Return (x, y) of the center of cell containing provided text 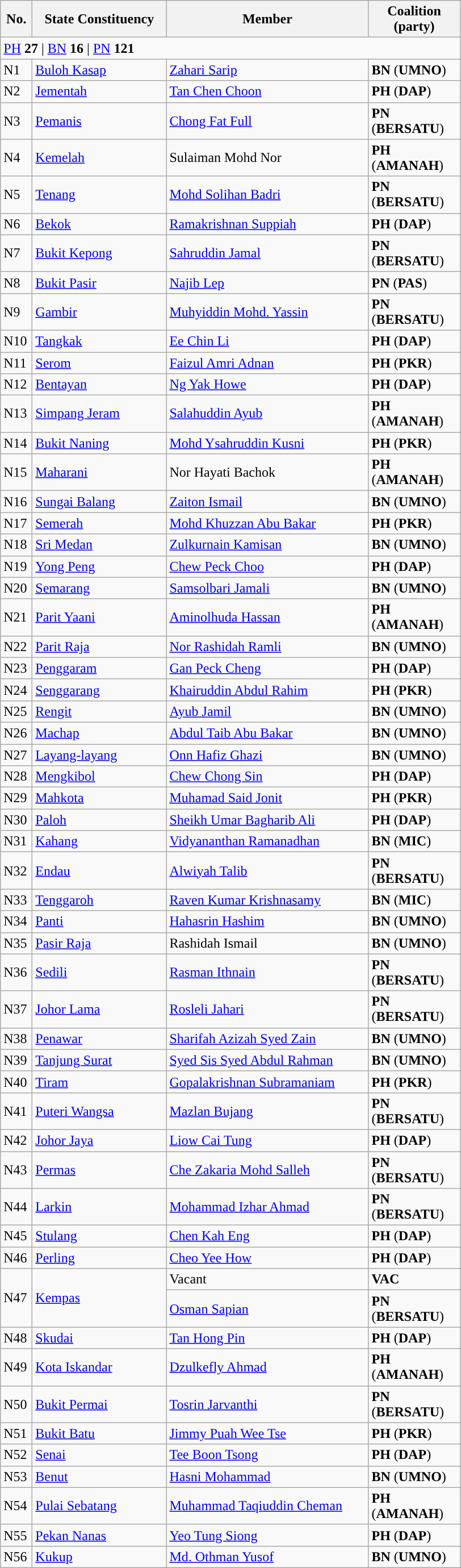
Zahari Sarip (267, 70)
Muhamad Said Jonit (267, 798)
Khairuddin Abdul Rahim (267, 690)
Samsolbari Jamali (267, 588)
Sungai Balang (99, 502)
Yeo Tung Siong (267, 1535)
N23 (16, 668)
Hahasrin Hashim (267, 921)
Parit Raja (99, 647)
N36 (16, 973)
N9 (16, 311)
N38 (16, 1039)
N11 (16, 363)
N52 (16, 1455)
Penggaram (99, 668)
Ramakrishnan Suppiah (267, 224)
No. (16, 19)
N26 (16, 733)
N21 (16, 617)
Bukit Pasir (99, 282)
Che Zakaria Mohd Salleh (267, 1169)
Rosleli Jahari (267, 1009)
N25 (16, 711)
Bukit Permai (99, 1404)
Syed Sis Syed Abdul Rahman (267, 1060)
N14 (16, 443)
Chong Fat Full (267, 120)
Senggarang (99, 690)
Sri Medan (99, 545)
Nor Hayati Bachok (267, 473)
Semerah (99, 523)
Abdul Taib Abu Bakar (267, 733)
Stulang (99, 1236)
Tenggaroh (99, 900)
Liow Cai Tung (267, 1140)
Md. Othman Yusof (267, 1557)
Bentayan (99, 385)
N35 (16, 943)
Rengit (99, 711)
Dzulkefly Ahmad (267, 1367)
Semarang (99, 588)
Ayub Jamil (267, 711)
Osman Sapian (267, 1309)
Faizul Amri Adnan (267, 363)
Nor Rashidah Ramli (267, 647)
N41 (16, 1111)
Mohammad Izhar Ahmad (267, 1207)
Cheo Yee How (267, 1258)
N56 (16, 1557)
Permas (99, 1169)
N2 (16, 91)
Buloh Kasap (99, 70)
N22 (16, 647)
N49 (16, 1367)
Mohd Ysahruddin Kusni (267, 443)
N43 (16, 1169)
Salahuddin Ayub (267, 414)
Endau (99, 870)
Sheikh Umar Bagharib Ali (267, 820)
N44 (16, 1207)
Puteri Wangsa (99, 1111)
PH 27 | BN 16 | PN 121 (230, 48)
Mohd Solihan Badri (267, 194)
N10 (16, 341)
Penawar (99, 1039)
Bekok (99, 224)
N4 (16, 158)
Vacant (267, 1279)
N31 (16, 841)
Serom (99, 363)
Jementah (99, 91)
N6 (16, 224)
N54 (16, 1506)
Perling (99, 1258)
Sahruddin Jamal (267, 253)
Kota Iskandar (99, 1367)
Johor Jaya (99, 1140)
Tan Chen Choon (267, 91)
N53 (16, 1477)
Kempas (99, 1298)
Coalition (party) (414, 19)
Muhyiddin Mohd. Yassin (267, 311)
Skudai (99, 1338)
Gan Peck Cheng (267, 668)
Bukit Naning (99, 443)
Chew Chong Sin (267, 777)
Sedili (99, 973)
N3 (16, 120)
Aminolhuda Hassan (267, 617)
Pasir Raja (99, 943)
Zaiton Ismail (267, 502)
N47 (16, 1298)
N5 (16, 194)
Raven Kumar Krishnasamy (267, 900)
Tee Boon Tsong (267, 1455)
Tosrin Jarvanthi (267, 1404)
Hasni Mohammad (267, 1477)
N1 (16, 70)
Jimmy Puah Wee Tse (267, 1433)
N24 (16, 690)
Gambir (99, 311)
Larkin (99, 1207)
Parit Yaani (99, 617)
Kukup (99, 1557)
N18 (16, 545)
N37 (16, 1009)
VAC (414, 1279)
Kemelah (99, 158)
N16 (16, 502)
N48 (16, 1338)
Kahang (99, 841)
Pekan Nanas (99, 1535)
Ee Chin Li (267, 341)
Johor Lama (99, 1009)
N20 (16, 588)
N46 (16, 1258)
Simpang Jeram (99, 414)
Alwiyah Talib (267, 870)
Rasman Ithnain (267, 973)
N13 (16, 414)
Machap (99, 733)
N40 (16, 1082)
Maharani (99, 473)
N19 (16, 566)
N55 (16, 1535)
N32 (16, 870)
Rashidah Ismail (267, 943)
N39 (16, 1060)
N12 (16, 385)
N7 (16, 253)
Layang-layang (99, 755)
N29 (16, 798)
Tan Hong Pin (267, 1338)
N42 (16, 1140)
N17 (16, 523)
Muhammad Taqiuddin Cheman (267, 1506)
Tanjung Surat (99, 1060)
Tenang (99, 194)
Vidyananthan Ramanadhan (267, 841)
Tangkak (99, 341)
Zulkurnain Kamisan (267, 545)
N45 (16, 1236)
N51 (16, 1433)
Mohd Khuzzan Abu Bakar (267, 523)
State Constituency (99, 19)
Onn Hafiz Ghazi (267, 755)
Mazlan Bujang (267, 1111)
N50 (16, 1404)
Sharifah Azizah Syed Zain (267, 1039)
N27 (16, 755)
N33 (16, 900)
Benut (99, 1477)
Najib Lep (267, 282)
Mengkibol (99, 777)
Pulai Sebatang (99, 1506)
Mahkota (99, 798)
N8 (16, 282)
Tiram (99, 1082)
Ng Yak Howe (267, 385)
Sulaiman Mohd Nor (267, 158)
Gopalakrishnan Subramaniam (267, 1082)
Bukit Batu (99, 1433)
Yong Peng (99, 566)
PN (PAS) (414, 282)
Member (267, 19)
Panti (99, 921)
Chen Kah Eng (267, 1236)
N34 (16, 921)
Senai (99, 1455)
Bukit Kepong (99, 253)
N28 (16, 777)
N15 (16, 473)
Chew Peck Choo (267, 566)
Pemanis (99, 120)
N30 (16, 820)
Paloh (99, 820)
